Locate the cell with the specified text and output its (x, y) center coordinate. 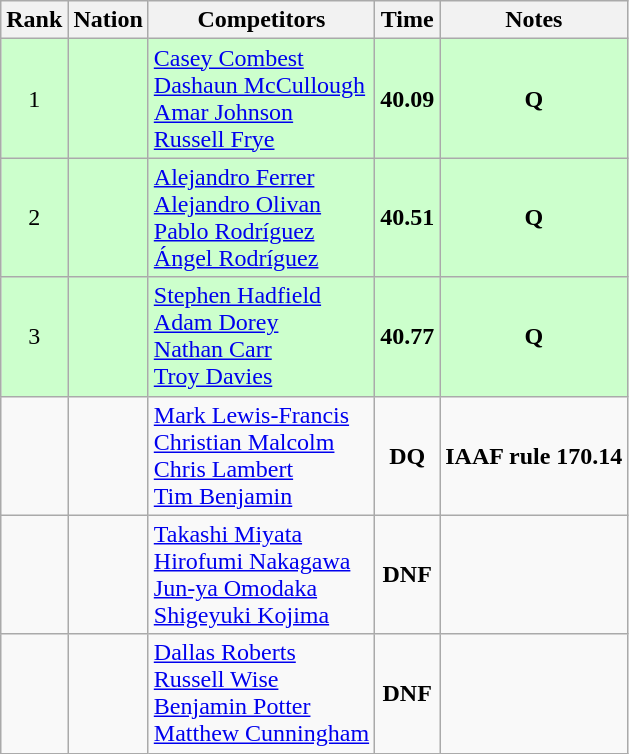
IAAF rule 170.14 (534, 456)
DQ (408, 456)
40.09 (408, 98)
Takashi MiyataHirofumi NakagawaJun-ya OmodakaShigeyuki Kojima (261, 574)
Rank (34, 20)
Nation (108, 20)
Competitors (261, 20)
40.77 (408, 336)
2 (34, 218)
Mark Lewis-FrancisChristian MalcolmChris LambertTim Benjamin (261, 456)
Notes (534, 20)
40.51 (408, 218)
Dallas RobertsRussell WiseBenjamin PotterMatthew Cunningham (261, 694)
Casey CombestDashaun McCulloughAmar JohnsonRussell Frye (261, 98)
1 (34, 98)
Time (408, 20)
Alejandro FerrerAlejandro OlivanPablo RodríguezÁngel Rodríguez (261, 218)
Stephen HadfieldAdam DoreyNathan CarrTroy Davies (261, 336)
3 (34, 336)
